Identify which cell holds the provided text, then report its (X, Y) central coordinate. 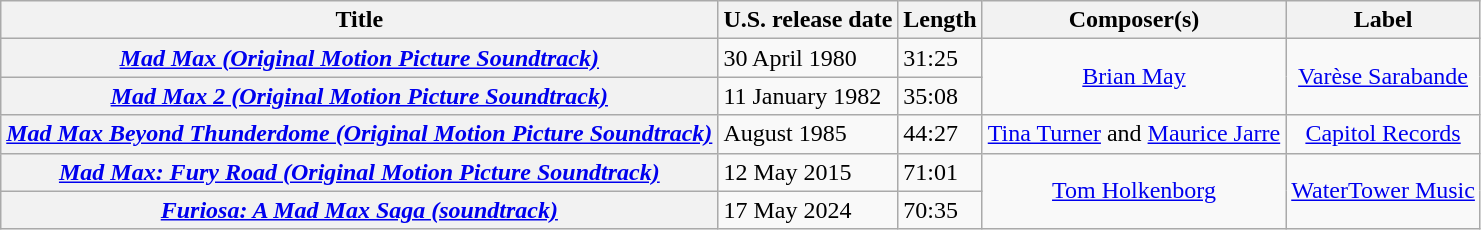
U.S. release date (808, 20)
31:25 (940, 58)
Title (360, 20)
11 January 1982 (808, 96)
Tina Turner and Maurice Jarre (1134, 134)
Varèse Sarabande (1384, 77)
Tom Holkenborg (1134, 191)
Mad Max: Fury Road (Original Motion Picture Soundtrack) (360, 172)
Label (1384, 20)
August 1985 (808, 134)
70:35 (940, 210)
Capitol Records (1384, 134)
17 May 2024 (808, 210)
35:08 (940, 96)
12 May 2015 (808, 172)
44:27 (940, 134)
Composer(s) (1134, 20)
WaterTower Music (1384, 191)
Length (940, 20)
Mad Max Beyond Thunderdome (Original Motion Picture Soundtrack) (360, 134)
Mad Max 2 (Original Motion Picture Soundtrack) (360, 96)
Brian May (1134, 77)
30 April 1980 (808, 58)
71:01 (940, 172)
Mad Max (Original Motion Picture Soundtrack) (360, 58)
Furiosa: A Mad Max Saga (soundtrack) (360, 210)
